Return [X, Y] of the center of cell containing provided text 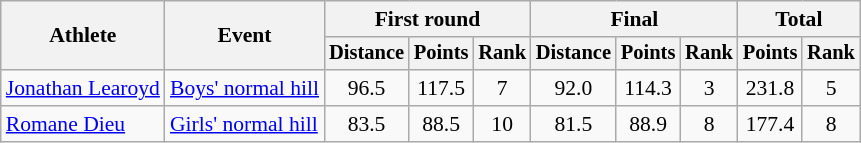
Final [634, 19]
3 [709, 88]
83.5 [366, 124]
88.9 [648, 124]
5 [831, 88]
10 [502, 124]
Athlete [83, 36]
Event [244, 36]
Jonathan Learoyd [83, 88]
First round [428, 19]
177.4 [770, 124]
81.5 [574, 124]
231.8 [770, 88]
92.0 [574, 88]
117.5 [441, 88]
Total [799, 19]
96.5 [366, 88]
114.3 [648, 88]
88.5 [441, 124]
7 [502, 88]
Girls' normal hill [244, 124]
Romane Dieu [83, 124]
Boys' normal hill [244, 88]
